Provide the [X, Y] coordinate of the cell's center where the given text is located.  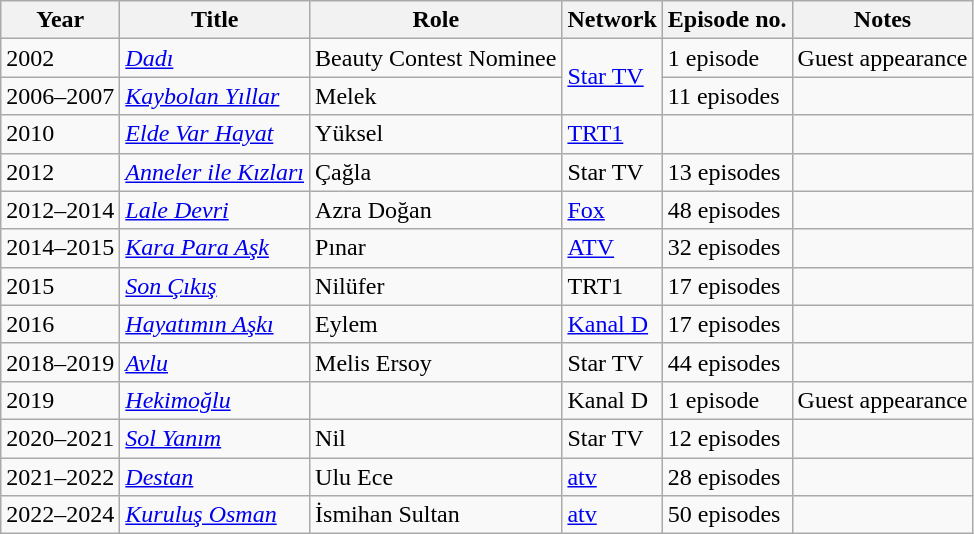
2015 [60, 286]
11 episodes [727, 96]
32 episodes [727, 248]
Kaybolan Yıllar [215, 96]
Title [215, 20]
Notes [882, 20]
2016 [60, 324]
2002 [60, 58]
Anneler ile Kızları [215, 172]
Dadı [215, 58]
48 episodes [727, 210]
Nil [436, 438]
50 episodes [727, 515]
Yüksel [436, 134]
Çağla [436, 172]
Hayatımın Aşkı [215, 324]
2019 [60, 400]
Azra Doğan [436, 210]
Avlu [215, 362]
2012 [60, 172]
Kara Para Aşk [215, 248]
Lale Devri [215, 210]
2021–2022 [60, 477]
Kuruluş Osman [215, 515]
Pınar [436, 248]
2014–2015 [60, 248]
Sol Yanım [215, 438]
Eylem [436, 324]
Year [60, 20]
Episode no. [727, 20]
Melis Ersoy [436, 362]
13 episodes [727, 172]
2006–2007 [60, 96]
Son Çıkış [215, 286]
Nilüfer [436, 286]
Melek [436, 96]
Hekimoğlu [215, 400]
ATV [612, 248]
2018–2019 [60, 362]
Destan [215, 477]
2022–2024 [60, 515]
Elde Var Hayat [215, 134]
Beauty Contest Nominee [436, 58]
28 episodes [727, 477]
2010 [60, 134]
2012–2014 [60, 210]
Network [612, 20]
12 episodes [727, 438]
44 episodes [727, 362]
Fox [612, 210]
Role [436, 20]
Ulu Ece [436, 477]
İsmihan Sultan [436, 515]
2020–2021 [60, 438]
